Locate the cell with the specified text and output its (X, Y) center coordinate. 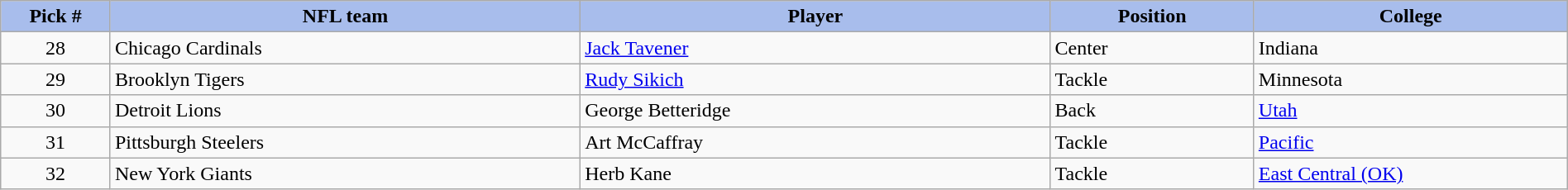
Indiana (1411, 48)
28 (56, 48)
Pittsburgh Steelers (345, 142)
Position (1152, 17)
Pick # (56, 17)
East Central (OK) (1411, 173)
College (1411, 17)
Detroit Lions (345, 111)
Pacific (1411, 142)
Jack Tavener (815, 48)
NFL team (345, 17)
Center (1152, 48)
30 (56, 111)
Minnesota (1411, 79)
Chicago Cardinals (345, 48)
Rudy Sikich (815, 79)
Brooklyn Tigers (345, 79)
Player (815, 17)
George Betteridge (815, 111)
29 (56, 79)
New York Giants (345, 173)
Art McCaffray (815, 142)
Utah (1411, 111)
31 (56, 142)
Back (1152, 111)
Herb Kane (815, 173)
32 (56, 173)
